Return (X, Y) of the center of cell containing provided text 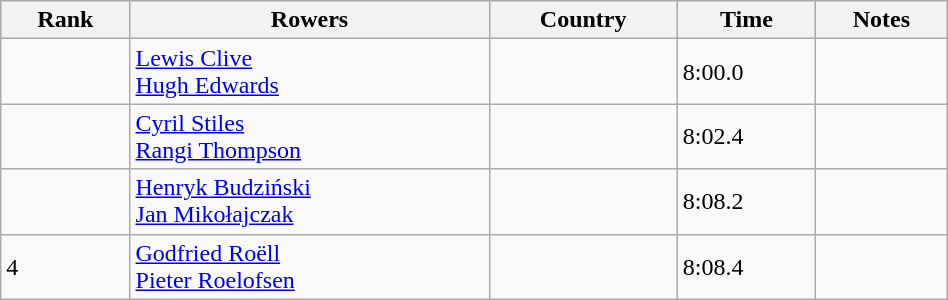
8:08.2 (746, 202)
Notes (881, 20)
8:02.4 (746, 136)
4 (66, 266)
8:00.0 (746, 72)
Cyril StilesRangi Thompson (310, 136)
Rank (66, 20)
8:08.4 (746, 266)
Country (583, 20)
Time (746, 20)
Godfried RoëllPieter Roelofsen (310, 266)
Rowers (310, 20)
Lewis CliveHugh Edwards (310, 72)
Henryk BudzińskiJan Mikołajczak (310, 202)
